Locate the cell with the specified text and output its [X, Y] center coordinate. 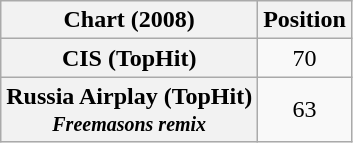
Position [305, 20]
Chart (2008) [130, 20]
CIS (TopHit) [130, 58]
70 [305, 58]
63 [305, 110]
Russia Airplay (TopHit)Freemasons remix [130, 110]
